Find where the given text appears and provide that cell's center as [x, y] coordinate. 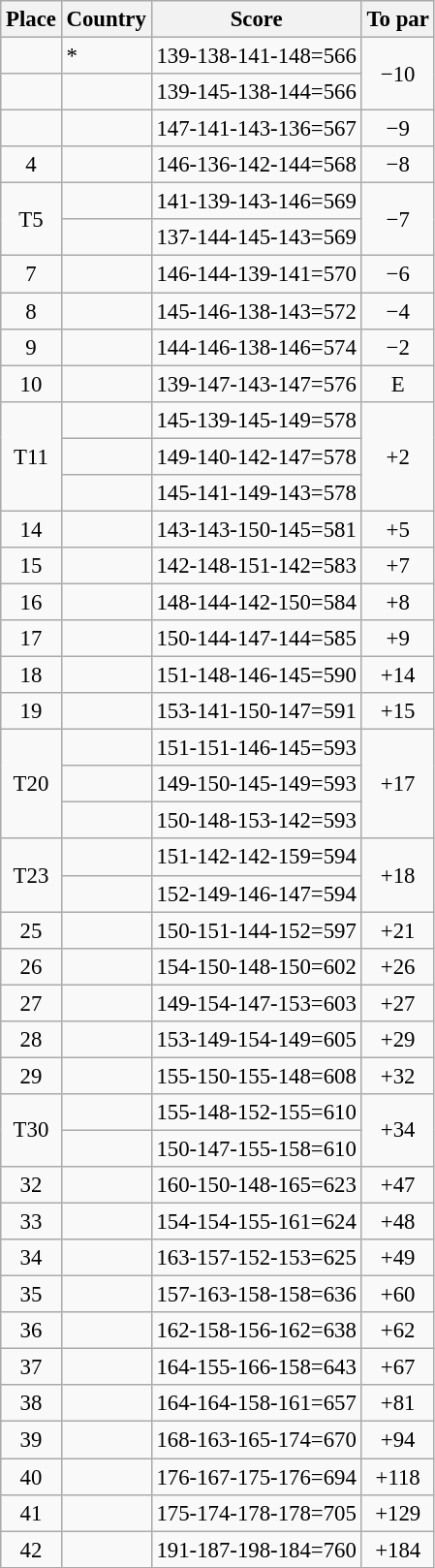
34 [31, 1258]
150-151-144-152=597 [256, 930]
−9 [397, 129]
29 [31, 1076]
28 [31, 1040]
+15 [397, 711]
139-147-143-147=576 [256, 384]
160-150-148-165=623 [256, 1185]
39 [31, 1440]
155-150-155-148=608 [256, 1076]
164-155-166-158=643 [256, 1367]
151-142-142-159=594 [256, 858]
164-164-158-161=657 [256, 1404]
27 [31, 1003]
T30 [31, 1130]
+2 [397, 455]
145-141-149-143=578 [256, 493]
139-138-141-148=566 [256, 56]
+32 [397, 1076]
+8 [397, 602]
−7 [397, 219]
148-144-142-150=584 [256, 602]
T23 [31, 876]
25 [31, 930]
To par [397, 19]
26 [31, 966]
146-136-142-144=568 [256, 165]
153-149-154-149=605 [256, 1040]
T11 [31, 455]
151-148-146-145=590 [256, 675]
+7 [397, 566]
+9 [397, 639]
Score [256, 19]
16 [31, 602]
* [107, 56]
−4 [397, 311]
162-158-156-162=638 [256, 1331]
+26 [397, 966]
154-154-155-161=624 [256, 1222]
+5 [397, 529]
150-144-147-144=585 [256, 639]
191-187-198-184=760 [256, 1550]
+27 [397, 1003]
−2 [397, 347]
152-149-146-147=594 [256, 894]
150-147-155-158=610 [256, 1148]
4 [31, 165]
176-167-175-176=694 [256, 1477]
+47 [397, 1185]
38 [31, 1404]
145-139-145-149=578 [256, 420]
9 [31, 347]
+14 [397, 675]
41 [31, 1513]
153-141-150-147=591 [256, 711]
40 [31, 1477]
+49 [397, 1258]
157-163-158-158=636 [256, 1295]
+184 [397, 1550]
+67 [397, 1367]
8 [31, 311]
Country [107, 19]
14 [31, 529]
149-154-147-153=603 [256, 1003]
+17 [397, 785]
+81 [397, 1404]
37 [31, 1367]
151-151-146-145=593 [256, 748]
Place [31, 19]
+60 [397, 1295]
154-150-148-150=602 [256, 966]
163-157-152-153=625 [256, 1258]
T20 [31, 785]
36 [31, 1331]
+18 [397, 876]
+48 [397, 1222]
146-144-139-141=570 [256, 274]
143-143-150-145=581 [256, 529]
18 [31, 675]
15 [31, 566]
155-148-152-155=610 [256, 1113]
144-146-138-146=574 [256, 347]
+29 [397, 1040]
17 [31, 639]
19 [31, 711]
35 [31, 1295]
+62 [397, 1331]
145-146-138-143=572 [256, 311]
33 [31, 1222]
+129 [397, 1513]
7 [31, 274]
T5 [31, 219]
42 [31, 1550]
137-144-145-143=569 [256, 237]
175-174-178-178=705 [256, 1513]
150-148-153-142=593 [256, 821]
+34 [397, 1130]
−10 [397, 74]
149-140-142-147=578 [256, 456]
141-139-143-146=569 [256, 202]
147-141-143-136=567 [256, 129]
142-148-151-142=583 [256, 566]
149-150-145-149=593 [256, 784]
168-163-165-174=670 [256, 1440]
−6 [397, 274]
E [397, 384]
+21 [397, 930]
10 [31, 384]
+118 [397, 1477]
32 [31, 1185]
−8 [397, 165]
+94 [397, 1440]
139-145-138-144=566 [256, 92]
